Capture the cell that displays the provided text and extract its [X, Y] central coordinate. 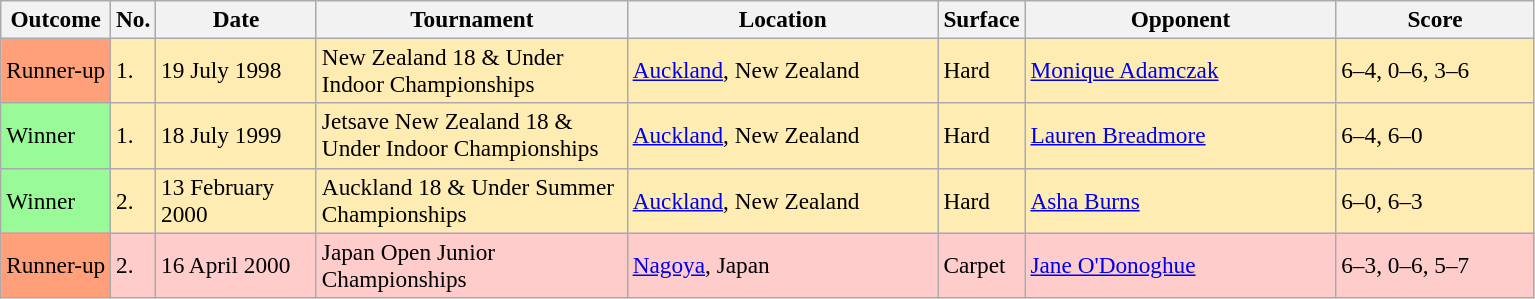
Jane O'Donoghue [1180, 264]
18 July 1999 [236, 136]
Jetsave New Zealand 18 & Under Indoor Championships [472, 136]
Asha Burns [1180, 200]
13 February 2000 [236, 200]
New Zealand 18 & Under Indoor Championships [472, 70]
Carpet [982, 264]
Outcome [56, 19]
Date [236, 19]
Nagoya, Japan [782, 264]
Japan Open Junior Championships [472, 264]
16 April 2000 [236, 264]
Lauren Breadmore [1180, 136]
Score [1435, 19]
6–3, 0–6, 5–7 [1435, 264]
Surface [982, 19]
6–4, 0–6, 3–6 [1435, 70]
Monique Adamczak [1180, 70]
Tournament [472, 19]
Location [782, 19]
Auckland 18 & Under Summer Championships [472, 200]
6–4, 6–0 [1435, 136]
Opponent [1180, 19]
19 July 1998 [236, 70]
6–0, 6–3 [1435, 200]
No. [134, 19]
